Return the (x, y) coordinate for the center point of the cell that contains the specified text.  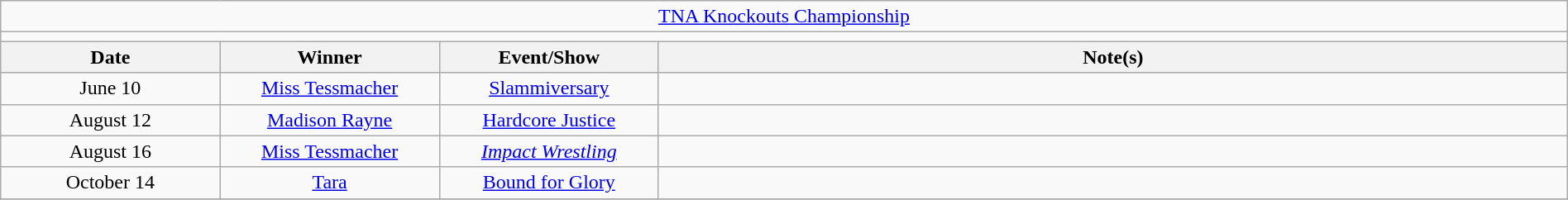
June 10 (111, 88)
Hardcore Justice (549, 120)
Winner (329, 57)
Impact Wrestling (549, 151)
Slammiversary (549, 88)
Bound for Glory (549, 183)
August 16 (111, 151)
TNA Knockouts Championship (784, 17)
October 14 (111, 183)
Event/Show (549, 57)
Date (111, 57)
Madison Rayne (329, 120)
Tara (329, 183)
August 12 (111, 120)
Note(s) (1113, 57)
